Output the [X, Y] coordinate of the center of the cell containing the given text.  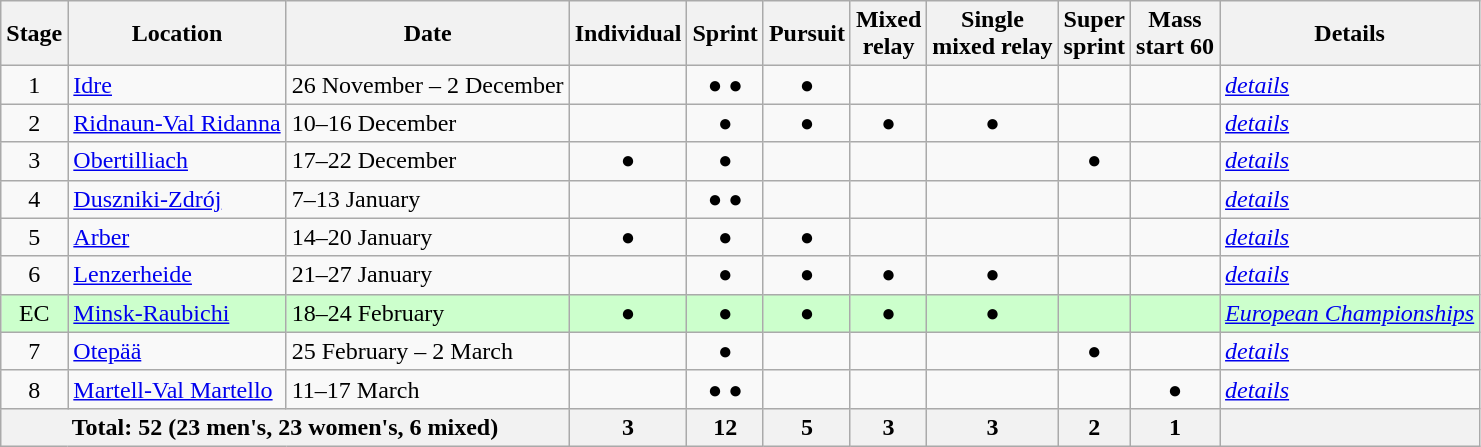
Ridnaun-Val Ridanna [177, 123]
Date [428, 34]
7 [34, 351]
Pursuit [806, 34]
6 [34, 275]
Arber [177, 237]
25 February – 2 March [428, 351]
21–27 January [428, 275]
14–20 January [428, 237]
18–24 February [428, 313]
Duszniki-Zdrój [177, 199]
8 [34, 389]
10–16 December [428, 123]
Mixedrelay [888, 34]
Otepää [177, 351]
Supersprint [1094, 34]
Sprint [725, 34]
Idre [177, 85]
Individual [628, 34]
EC [34, 313]
26 November – 2 December [428, 85]
Singlemixed relay [992, 34]
Minsk-Raubichi [177, 313]
Stage [34, 34]
4 [34, 199]
Location [177, 34]
Details [1350, 34]
Obertilliach [177, 161]
Lenzerheide [177, 275]
Massstart 60 [1176, 34]
11–17 March [428, 389]
Martell-Val Martello [177, 389]
European Championships [1350, 313]
12 [725, 427]
7–13 January [428, 199]
17–22 December [428, 161]
Total: 52 (23 men's, 23 women's, 6 mixed) [285, 427]
